Determine the (X, Y) coordinate at the center of the cell enclosing the given text.  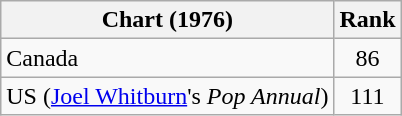
Canada (168, 58)
US (Joel Whitburn's Pop Annual) (168, 96)
86 (368, 58)
111 (368, 96)
Chart (1976) (168, 20)
Rank (368, 20)
